Pinpoint the cell where the given text exists, returning its [x, y] midpoint coordinate. 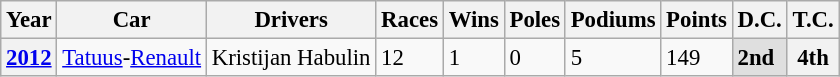
Year [29, 20]
Car [132, 20]
149 [696, 58]
4th [813, 58]
12 [410, 58]
T.C. [813, 20]
D.C. [760, 20]
Drivers [290, 20]
1 [474, 58]
5 [612, 58]
Races [410, 20]
Points [696, 20]
Wins [474, 20]
Tatuus-Renault [132, 58]
2012 [29, 58]
Podiums [612, 20]
0 [534, 58]
Poles [534, 20]
2nd [760, 58]
Kristijan Habulin [290, 58]
